Scan for the cell matching the given text and deliver its [x, y] coordinate at center. 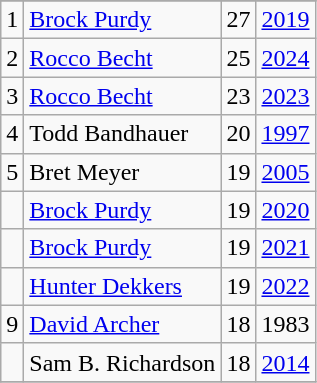
4 [12, 134]
2022 [286, 286]
1983 [286, 324]
2005 [286, 172]
Todd Bandhauer [122, 134]
Bret Meyer [122, 172]
2023 [286, 96]
2021 [286, 248]
3 [12, 96]
9 [12, 324]
Sam B. Richardson [122, 362]
2014 [286, 362]
25 [238, 58]
David Archer [122, 324]
2020 [286, 210]
2 [12, 58]
5 [12, 172]
1997 [286, 134]
23 [238, 96]
20 [238, 134]
27 [238, 20]
2024 [286, 58]
Hunter Dekkers [122, 286]
1 [12, 20]
2019 [286, 20]
